Identify which cell holds the provided text, then report its (x, y) central coordinate. 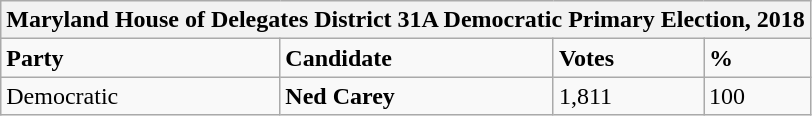
Maryland House of Delegates District 31A Democratic Primary Election, 2018 (406, 20)
Ned Carey (417, 96)
100 (758, 96)
Candidate (417, 58)
% (758, 58)
Party (140, 58)
Votes (628, 58)
1,811 (628, 96)
Democratic (140, 96)
